Pinpoint the cell where the given text exists, returning its [x, y] midpoint coordinate. 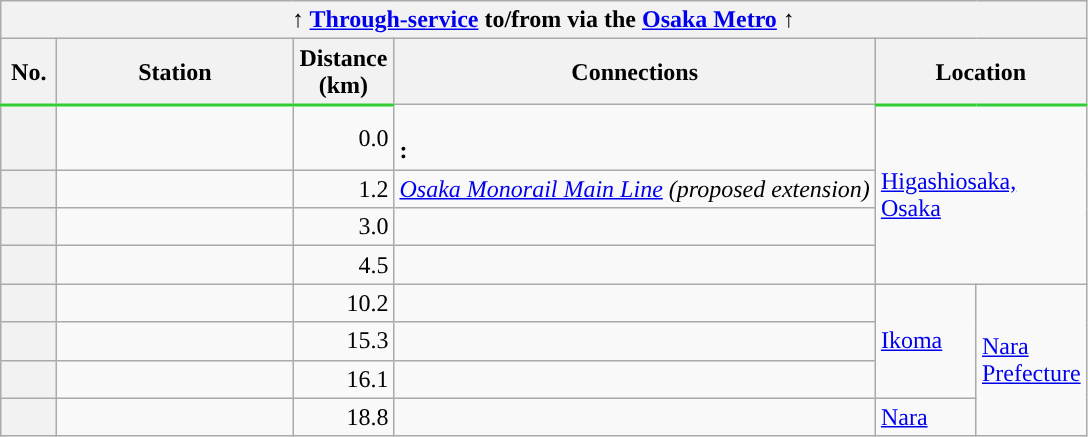
No. [29, 72]
10.2 [344, 303]
↑ Through-service to/from via the Osaka Metro ↑ [544, 20]
: [634, 138]
16.1 [344, 379]
Nara [926, 417]
Connections [634, 72]
Osaka Monorail Main Line (proposed extension) [634, 189]
3.0 [344, 227]
4.5 [344, 265]
Location [980, 72]
Station [175, 72]
0.0 [344, 138]
1.2 [344, 189]
18.8 [344, 417]
15.3 [344, 341]
Ikoma [926, 341]
Higashiosaka, Osaka [980, 194]
Distance (km) [344, 72]
Nara Prefecture [1031, 360]
